From the cell containing the given text, extract its center point as (X, Y) coordinate. 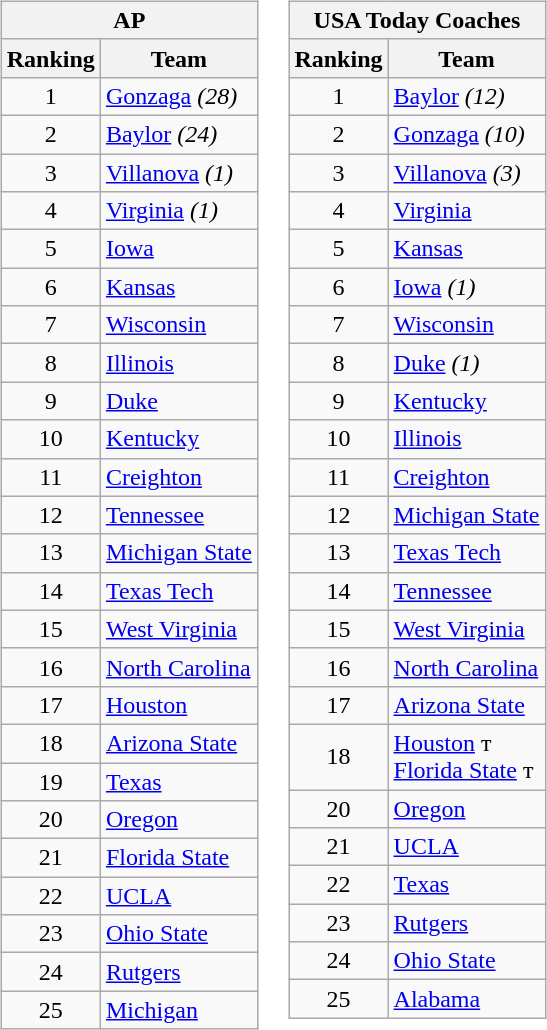
Iowa (178, 249)
Florida State (178, 858)
Iowa (1) (466, 287)
19 (50, 781)
Villanova (1) (178, 173)
Michigan (178, 1010)
Duke (1) (466, 363)
Virginia (1) (178, 211)
Gonzaga (10) (466, 134)
Houston т Florida State т (466, 756)
Duke (178, 401)
Baylor (24) (178, 134)
Villanova (3) (466, 173)
Baylor (12) (466, 96)
AP (129, 20)
Virginia (466, 211)
USA Today Coaches (417, 20)
Alabama (466, 999)
Houston (178, 705)
Gonzaga (28) (178, 96)
